Provide the [x, y] coordinate of the cell's center where the given text is located.  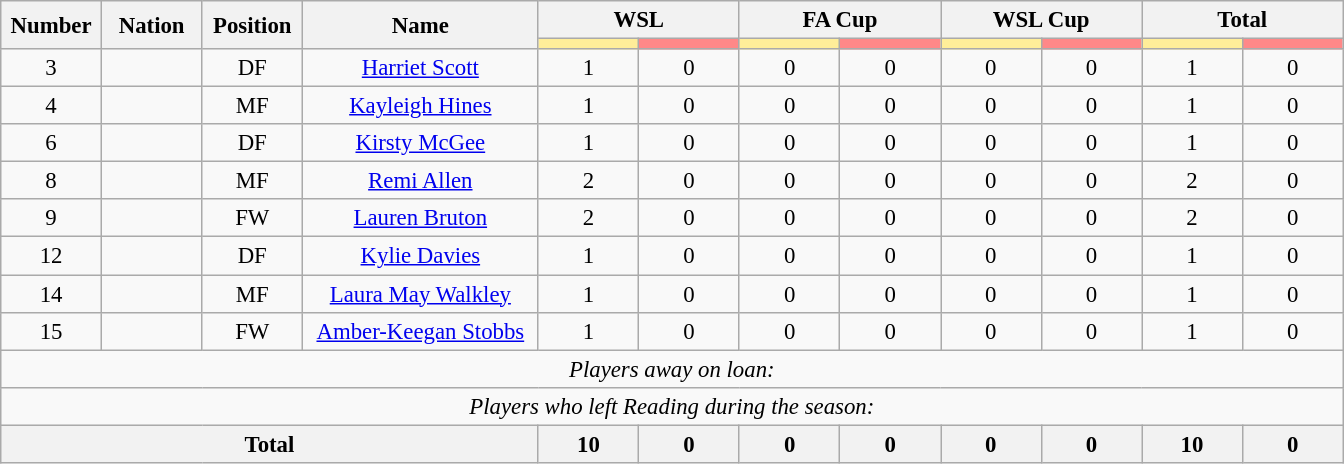
8 [52, 181]
Nation [152, 25]
4 [52, 106]
9 [52, 219]
Lauren Bruton [421, 219]
Kayleigh Hines [421, 106]
Harriet Scott [421, 68]
Name [421, 25]
Amber-Keegan Stobbs [421, 331]
Remi Allen [421, 181]
6 [52, 143]
Position [252, 25]
FA Cup [840, 20]
15 [52, 331]
Laura May Walkley [421, 294]
Players away on loan: [672, 369]
Number [52, 25]
Players who left Reading during the season: [672, 406]
Kirsty McGee [421, 143]
WSL [638, 20]
14 [52, 294]
12 [52, 256]
3 [52, 68]
Kylie Davies [421, 256]
WSL Cup [1040, 20]
